Scan for the cell matching the given text and deliver its [x, y] coordinate at center. 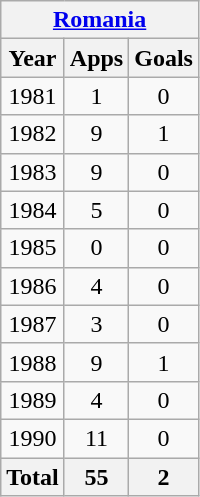
1981 [33, 96]
1985 [33, 248]
11 [96, 438]
2 [164, 477]
Apps [96, 58]
Romania [100, 20]
Year [33, 58]
1990 [33, 438]
1986 [33, 286]
Goals [164, 58]
1989 [33, 400]
1984 [33, 210]
1987 [33, 324]
55 [96, 477]
1982 [33, 134]
5 [96, 210]
Total [33, 477]
3 [96, 324]
1983 [33, 172]
1988 [33, 362]
